Extract the [x, y] coordinate from the center of the cell holding the provided text.  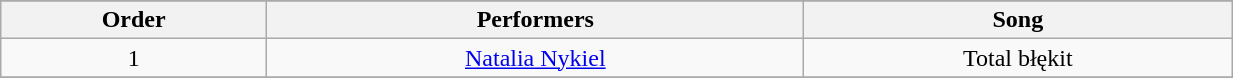
Song [1018, 20]
1 [134, 58]
Performers [536, 20]
Natalia Nykiel [536, 58]
Total błękit [1018, 58]
Order [134, 20]
